Return the [x, y] coordinate for the center point of the cell that contains the specified text.  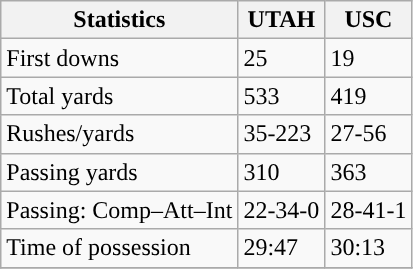
25 [282, 58]
22-34-0 [282, 210]
35-223 [282, 134]
363 [368, 172]
28-41-1 [368, 210]
Total yards [120, 96]
Rushes/yards [120, 134]
USC [368, 20]
310 [282, 172]
30:13 [368, 248]
27-56 [368, 134]
Passing: Comp–Att–Int [120, 210]
UTAH [282, 20]
Passing yards [120, 172]
533 [282, 96]
First downs [120, 58]
Statistics [120, 20]
29:47 [282, 248]
419 [368, 96]
19 [368, 58]
Time of possession [120, 248]
